From the cell containing the given text, extract its center point as (X, Y) coordinate. 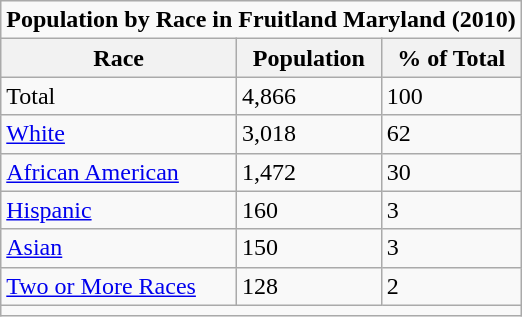
Hispanic (119, 210)
Two or More Races (119, 286)
30 (451, 172)
African American (119, 172)
62 (451, 134)
160 (310, 210)
2 (451, 286)
4,866 (310, 96)
1,472 (310, 172)
Total (119, 96)
Race (119, 58)
150 (310, 248)
100 (451, 96)
% of Total (451, 58)
Population (310, 58)
128 (310, 286)
White (119, 134)
Population by Race in Fruitland Maryland (2010) (261, 20)
3,018 (310, 134)
Asian (119, 248)
